Extract the (X, Y) coordinate from the center of the cell holding the provided text.  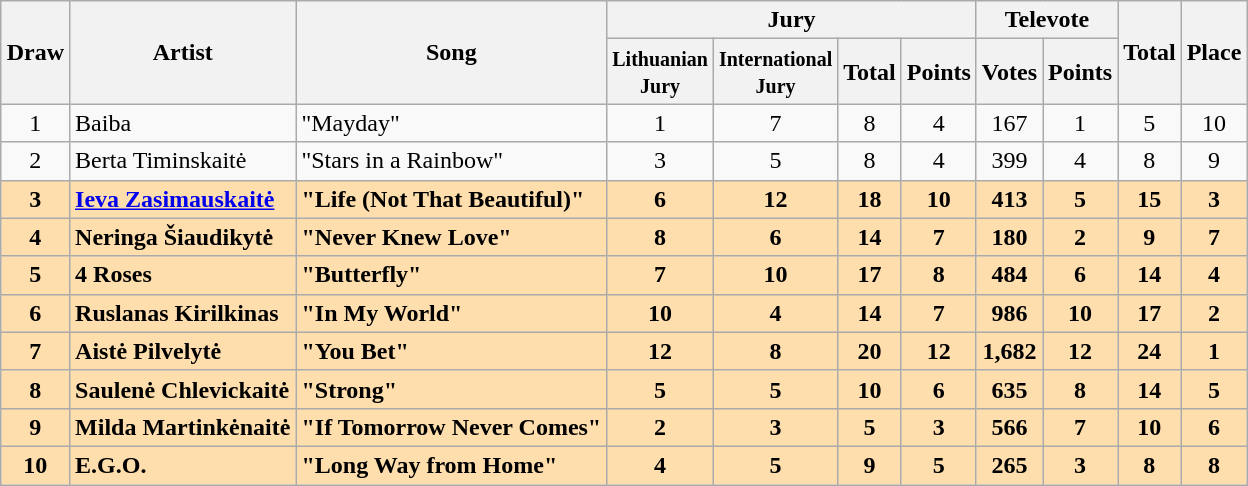
Aistė Pilvelytė (183, 351)
15 (1150, 199)
18 (870, 199)
Ieva Zasimauskaitė (183, 199)
167 (1009, 123)
Baiba (183, 123)
635 (1009, 389)
InternationalJury (775, 72)
Milda Martinkėnaitė (183, 427)
"Strong" (452, 389)
"Life (Not That Beautiful)" (452, 199)
265 (1009, 465)
"Butterfly" (452, 275)
484 (1009, 275)
Place (1214, 52)
"You Bet" (452, 351)
Draw (35, 52)
986 (1009, 313)
LithuanianJury (660, 72)
Song (452, 52)
566 (1009, 427)
"Mayday" (452, 123)
Saulenė Chlevickaitė (183, 389)
Artist (183, 52)
"Never Knew Love" (452, 237)
24 (1150, 351)
413 (1009, 199)
Votes (1009, 72)
4 Roses (183, 275)
Televote (1046, 20)
"Long Way from Home" (452, 465)
Berta Timinskaitė (183, 161)
20 (870, 351)
1,682 (1009, 351)
Ruslanas Kirilkinas (183, 313)
"If Tomorrow Never Comes" (452, 427)
E.G.O. (183, 465)
"Stars in a Rainbow" (452, 161)
180 (1009, 237)
Neringa Šiaudikytė (183, 237)
399 (1009, 161)
Jury (792, 20)
"In My World" (452, 313)
